For the text-containing cell, return its midpoint in [x, y] coordinate format. 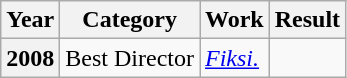
Category [130, 20]
Best Director [130, 58]
Fiksi. [235, 58]
Result [307, 20]
2008 [30, 58]
Year [30, 20]
Work [235, 20]
